Output the [X, Y] coordinate of the center of the cell containing the given text.  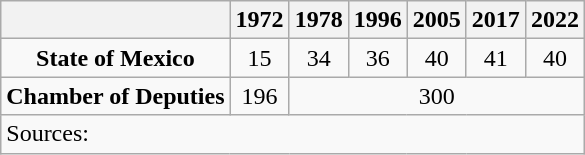
2017 [496, 20]
1972 [260, 20]
1996 [378, 20]
15 [260, 58]
State of Mexico [116, 58]
34 [318, 58]
36 [378, 58]
2005 [436, 20]
2022 [554, 20]
1978 [318, 20]
Chamber of Deputies [116, 96]
300 [436, 96]
196 [260, 96]
Sources: [293, 134]
41 [496, 58]
